Extract the [X, Y] coordinate from the center of the cell holding the provided text.  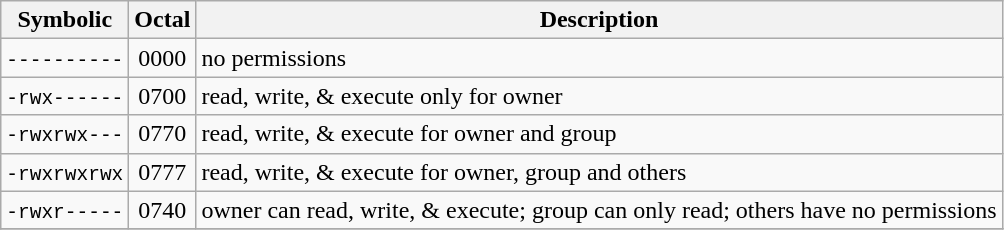
-rwxr----- [65, 210]
read, write, & execute only for owner [599, 96]
0700 [162, 96]
no permissions [599, 58]
-rwx------ [65, 96]
Symbolic [65, 20]
0000 [162, 58]
0740 [162, 210]
Description [599, 20]
---------- [65, 58]
0777 [162, 172]
read, write, & execute for owner and group [599, 134]
Octal [162, 20]
-rwxrwxrwx [65, 172]
0770 [162, 134]
read, write, & execute for owner, group and others [599, 172]
-rwxrwx--- [65, 134]
owner can read, write, & execute; group can only read; others have no permissions [599, 210]
